Scan for the cell matching the given text and deliver its [x, y] coordinate at center. 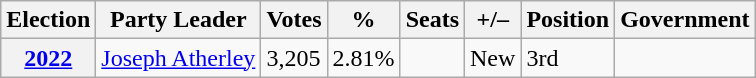
+/– [493, 20]
Election [48, 20]
2.81% [364, 58]
Position [568, 20]
Joseph Atherley [178, 58]
3rd [568, 58]
Votes [294, 20]
2022 [48, 58]
% [364, 20]
Party Leader [178, 20]
Seats [432, 20]
New [493, 58]
3,205 [294, 58]
Government [685, 20]
